From the cell containing the given text, extract its center point as (X, Y) coordinate. 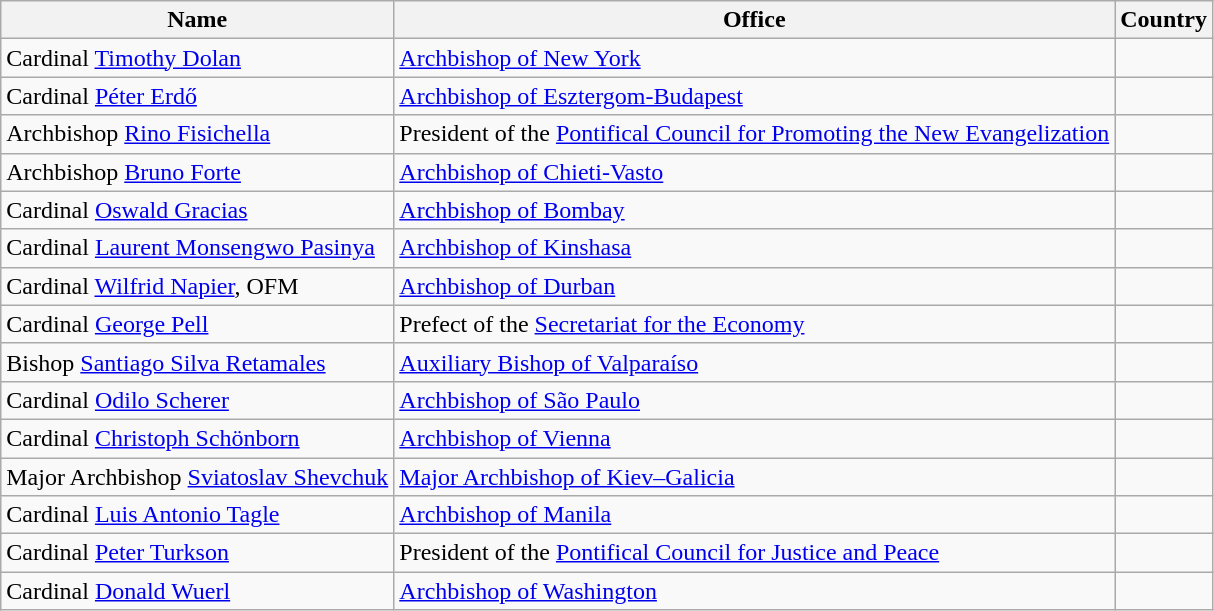
Archbishop Bruno Forte (198, 172)
Cardinal George Pell (198, 324)
Bishop Santiago Silva Retamales (198, 362)
Country (1164, 20)
Prefect of the Secretariat for the Economy (754, 324)
Archbishop of Durban (754, 286)
Archbishop of Chieti-Vasto (754, 172)
Archbishop of New York (754, 58)
Major Archbishop of Kiev–Galicia (754, 477)
Archbishop of Bombay (754, 210)
Major Archbishop Sviatoslav Shevchuk (198, 477)
President of the Pontifical Council for Justice and Peace (754, 553)
Name (198, 20)
Cardinal Péter Erdő (198, 96)
Cardinal Christoph Schönborn (198, 438)
Cardinal Luis Antonio Tagle (198, 515)
Cardinal Laurent Monsengwo Pasinya (198, 248)
Cardinal Odilo Scherer (198, 400)
Office (754, 20)
President of the Pontifical Council for Promoting the New Evangelization (754, 134)
Archbishop of São Paulo (754, 400)
Cardinal Timothy Dolan (198, 58)
Archbishop of Washington (754, 591)
Archbishop of Kinshasa (754, 248)
Auxiliary Bishop of Valparaíso (754, 362)
Cardinal Peter Turkson (198, 553)
Cardinal Donald Wuerl (198, 591)
Cardinal Wilfrid Napier, OFM (198, 286)
Archbishop of Vienna (754, 438)
Archbishop Rino Fisichella (198, 134)
Archbishop of Esztergom-Budapest (754, 96)
Archbishop of Manila (754, 515)
Cardinal Oswald Gracias (198, 210)
